Identify which cell holds the provided text, then report its (x, y) central coordinate. 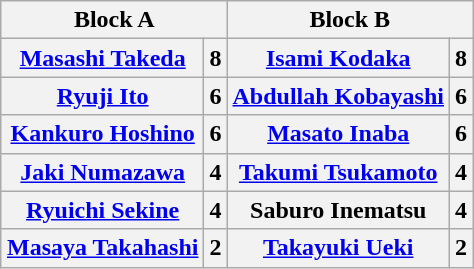
Masashi Takeda (102, 58)
Jaki Numazawa (102, 172)
Saburo Inematsu (338, 210)
Abdullah Kobayashi (338, 96)
Takayuki Ueki (338, 248)
Ryuji Ito (102, 96)
Block B (350, 20)
Masaya Takahashi (102, 248)
Isami Kodaka (338, 58)
Takumi Tsukamoto (338, 172)
Masato Inaba (338, 134)
Block A (114, 20)
Kankuro Hoshino (102, 134)
Ryuichi Sekine (102, 210)
